Locate the cell with the specified text and output its (X, Y) center coordinate. 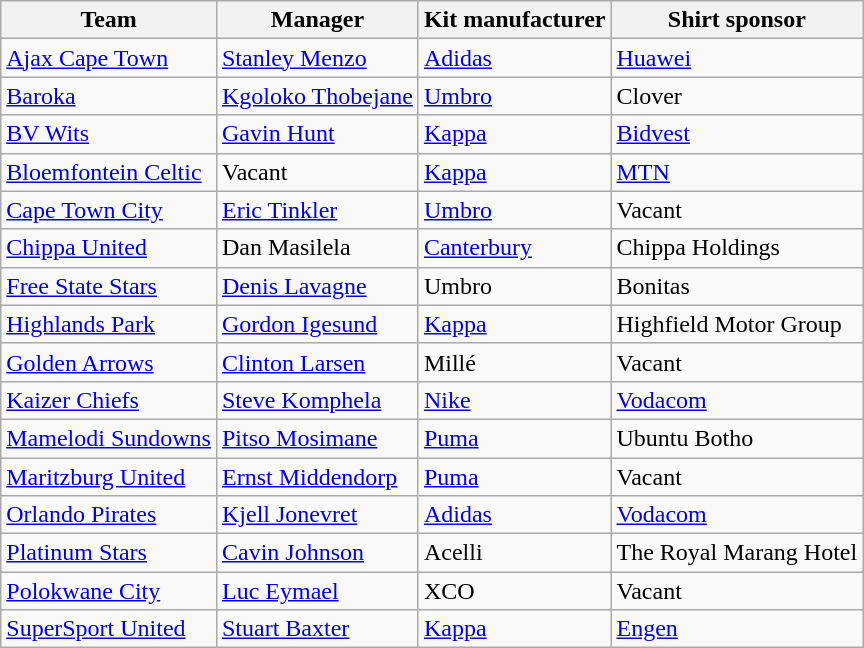
Acelli (514, 553)
Canterbury (514, 248)
Chippa Holdings (737, 248)
Kit manufacturer (514, 20)
Ajax Cape Town (109, 58)
Nike (514, 400)
Luc Eymael (317, 591)
Free State Stars (109, 286)
Bidvest (737, 134)
Stuart Baxter (317, 629)
Gavin Hunt (317, 134)
Cavin Johnson (317, 553)
BV Wits (109, 134)
Millé (514, 362)
XCO (514, 591)
Orlando Pirates (109, 515)
Clinton Larsen (317, 362)
Steve Komphela (317, 400)
Engen (737, 629)
Eric Tinkler (317, 210)
Team (109, 20)
Cape Town City (109, 210)
Ubuntu Botho (737, 438)
Polokwane City (109, 591)
Manager (317, 20)
Golden Arrows (109, 362)
SuperSport United (109, 629)
Bloemfontein Celtic (109, 172)
MTN (737, 172)
Kjell Jonevret (317, 515)
Gordon Igesund (317, 324)
Maritzburg United (109, 477)
Clover (737, 96)
Kgoloko Thobejane (317, 96)
Mamelodi Sundowns (109, 438)
The Royal Marang Hotel (737, 553)
Bonitas (737, 286)
Dan Masilela (317, 248)
Baroka (109, 96)
Highfield Motor Group (737, 324)
Chippa United (109, 248)
Kaizer Chiefs (109, 400)
Shirt sponsor (737, 20)
Denis Lavagne (317, 286)
Huawei (737, 58)
Platinum Stars (109, 553)
Ernst Middendorp (317, 477)
Pitso Mosimane (317, 438)
Stanley Menzo (317, 58)
Highlands Park (109, 324)
